Scan for the cell matching the given text and deliver its (X, Y) coordinate at center. 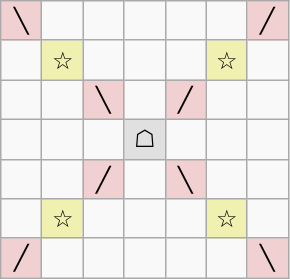
☖ (144, 139)
